Detect which cell encompasses the target text, then output its [X, Y] center coordinate. 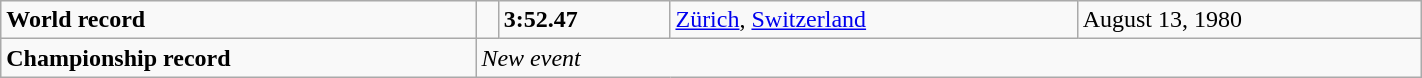
Zürich, Switzerland [874, 20]
World record [238, 20]
Championship record [238, 58]
New event [948, 58]
August 13, 1980 [1249, 20]
3:52.47 [584, 20]
